Output the (x, y) coordinate of the center of the cell containing the given text.  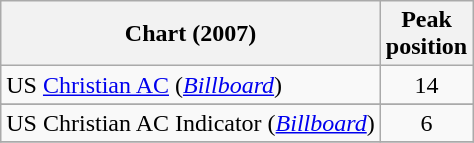
Chart (2007) (191, 34)
14 (426, 85)
6 (426, 123)
US Christian AC (Billboard) (191, 85)
US Christian AC Indicator (Billboard) (191, 123)
Peak position (426, 34)
